Output the (X, Y) coordinate of the center of the cell containing the given text.  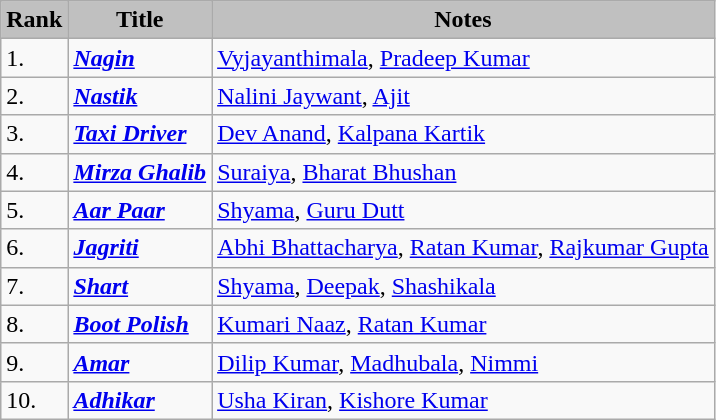
1. (34, 58)
Mirza Ghalib (140, 172)
Dev Anand, Kalpana Kartik (464, 134)
9. (34, 362)
Title (140, 20)
3. (34, 134)
Nalini Jaywant, Ajit (464, 96)
7. (34, 286)
4. (34, 172)
Usha Kiran, Kishore Kumar (464, 400)
Vyjayanthimala, Pradeep Kumar (464, 58)
6. (34, 248)
2. (34, 96)
5. (34, 210)
Taxi Driver (140, 134)
Nastik (140, 96)
Kumari Naaz, Ratan Kumar (464, 324)
10. (34, 400)
Jagriti (140, 248)
Abhi Bhattacharya, Ratan Kumar, Rajkumar Gupta (464, 248)
Amar (140, 362)
Suraiya, Bharat Bhushan (464, 172)
Rank (34, 20)
Shyama, Deepak, Shashikala (464, 286)
Adhikar (140, 400)
Aar Paar (140, 210)
Notes (464, 20)
Shart (140, 286)
Shyama, Guru Dutt (464, 210)
Dilip Kumar, Madhubala, Nimmi (464, 362)
8. (34, 324)
Nagin (140, 58)
Boot Polish (140, 324)
